Scan for the cell matching the given text and deliver its (X, Y) coordinate at center. 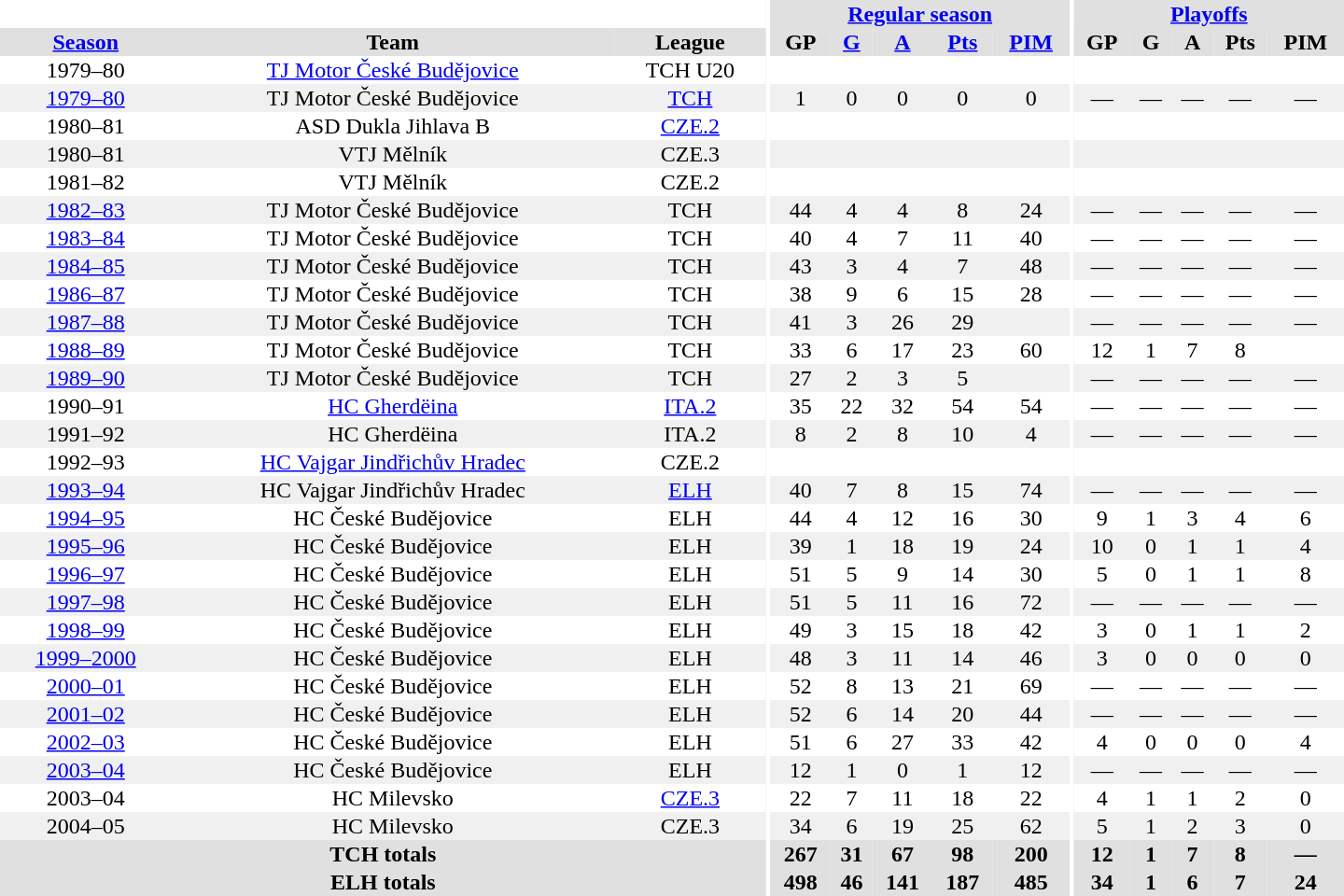
38 (801, 294)
2004–05 (86, 826)
72 (1031, 602)
32 (903, 406)
TCH U20 (691, 70)
1994–95 (86, 518)
187 (962, 882)
13 (903, 686)
2002–03 (86, 742)
267 (801, 854)
25 (962, 826)
31 (851, 854)
Regular season (920, 14)
28 (1031, 294)
21 (962, 686)
Playoffs (1210, 14)
69 (1031, 686)
35 (801, 406)
1993–94 (86, 490)
62 (1031, 826)
29 (962, 322)
League (691, 42)
485 (1031, 882)
43 (801, 266)
ELH totals (383, 882)
49 (801, 630)
23 (962, 350)
26 (903, 322)
98 (962, 854)
1983–84 (86, 238)
200 (1031, 854)
41 (801, 322)
1982–83 (86, 210)
Team (392, 42)
1987–88 (86, 322)
1996–97 (86, 574)
1998–99 (86, 630)
1984–85 (86, 266)
ASD Dukla Jihlava B (392, 126)
1981–82 (86, 182)
1999–2000 (86, 658)
1992–93 (86, 462)
141 (903, 882)
1989–90 (86, 378)
17 (903, 350)
2001–02 (86, 714)
1995–96 (86, 546)
1988–89 (86, 350)
67 (903, 854)
20 (962, 714)
39 (801, 546)
1986–87 (86, 294)
74 (1031, 490)
1991–92 (86, 434)
Season (86, 42)
TCH totals (383, 854)
1990–91 (86, 406)
498 (801, 882)
60 (1031, 350)
1997–98 (86, 602)
2000–01 (86, 686)
